Identify which cell holds the provided text, then report its (X, Y) central coordinate. 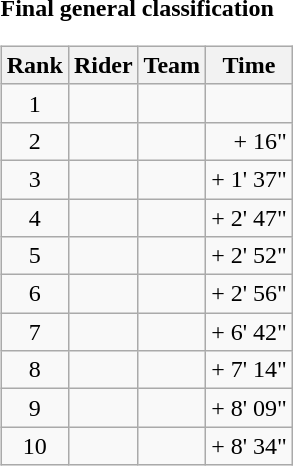
8 (34, 370)
6 (34, 294)
2 (34, 141)
Rank (34, 65)
5 (34, 256)
+ 1' 37" (250, 179)
1 (34, 103)
+ 8' 34" (250, 446)
+ 16" (250, 141)
Team (172, 65)
+ 7' 14" (250, 370)
10 (34, 446)
+ 6' 42" (250, 332)
3 (34, 179)
+ 2' 47" (250, 217)
+ 2' 56" (250, 294)
4 (34, 217)
9 (34, 408)
Rider (103, 65)
+ 2' 52" (250, 256)
7 (34, 332)
Time (250, 65)
+ 8' 09" (250, 408)
